From the cell containing the given text, extract its center point as [X, Y] coordinate. 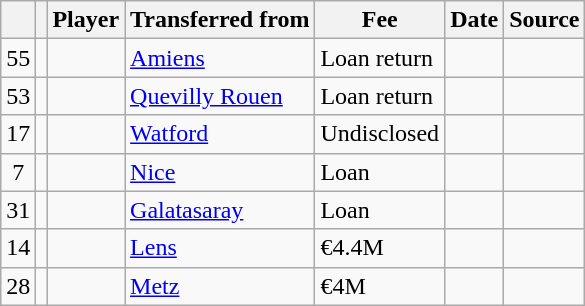
53 [18, 96]
7 [18, 172]
55 [18, 58]
€4M [380, 286]
Watford [220, 134]
Date [474, 20]
Galatasaray [220, 210]
Quevilly Rouen [220, 96]
Source [544, 20]
Player [86, 20]
Amiens [220, 58]
Undisclosed [380, 134]
17 [18, 134]
Lens [220, 248]
Metz [220, 286]
Nice [220, 172]
Transferred from [220, 20]
Fee [380, 20]
14 [18, 248]
€4.4M [380, 248]
31 [18, 210]
28 [18, 286]
